For the text-containing cell, return its midpoint in (X, Y) coordinate format. 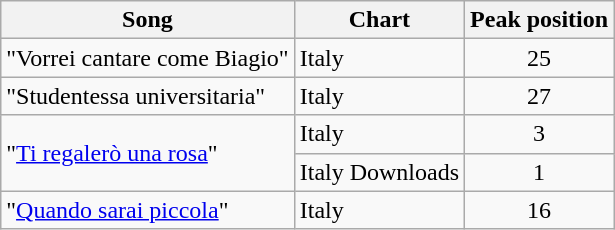
1 (540, 172)
25 (540, 58)
Italy Downloads (379, 172)
3 (540, 134)
"Quando sarai piccola" (148, 210)
27 (540, 96)
"Studentessa universitaria" (148, 96)
Peak position (540, 20)
Chart (379, 20)
Song (148, 20)
"Vorrei cantare come Biagio" (148, 58)
16 (540, 210)
"Ti regalerò una rosa" (148, 153)
